Pinpoint the cell where the given text exists, returning its (X, Y) midpoint coordinate. 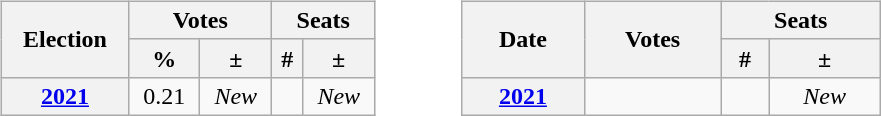
% (164, 58)
Date (523, 39)
0.21 (164, 96)
Election (64, 39)
